Provide the [x, y] coordinate of the cell's center where the given text is located.  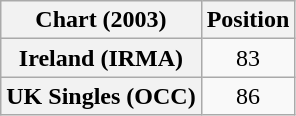
Chart (2003) [101, 20]
Ireland (IRMA) [101, 58]
83 [248, 58]
UK Singles (OCC) [101, 96]
Position [248, 20]
86 [248, 96]
